From the cell containing the given text, extract its center point as [X, Y] coordinate. 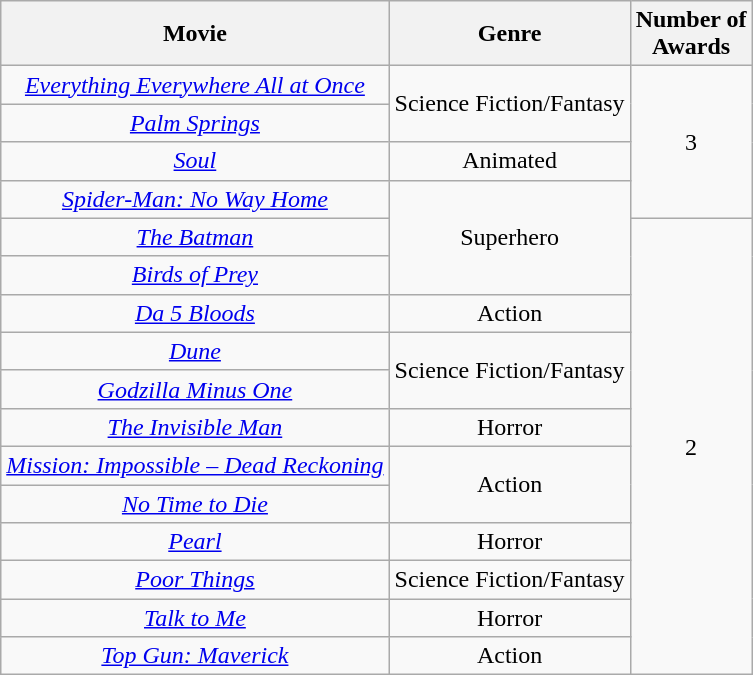
Birds of Prey [195, 275]
Palm Springs [195, 123]
2 [691, 446]
Godzilla Minus One [195, 389]
Superhero [510, 237]
Movie [195, 34]
Pearl [195, 542]
Mission: Impossible – Dead Reckoning [195, 465]
Poor Things [195, 580]
Dune [195, 351]
Top Gun: Maverick [195, 656]
Spider-Man: No Way Home [195, 199]
Number ofAwards [691, 34]
No Time to Die [195, 503]
3 [691, 142]
Soul [195, 161]
Da 5 Bloods [195, 313]
Everything Everywhere All at Once [195, 85]
Genre [510, 34]
The Invisible Man [195, 427]
The Batman [195, 237]
Animated [510, 161]
Talk to Me [195, 618]
